Identify which cell holds the provided text, then report its [x, y] central coordinate. 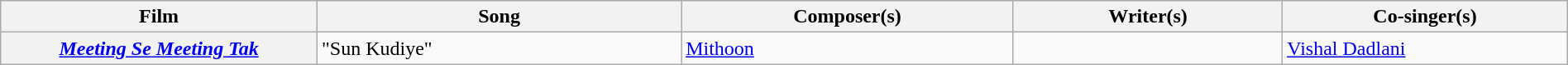
"Sun Kudiye" [499, 48]
Meeting Se Meeting Tak [159, 48]
Song [499, 17]
Film [159, 17]
Mithoon [848, 48]
Vishal Dadlani [1425, 48]
Writer(s) [1148, 17]
Composer(s) [848, 17]
Co-singer(s) [1425, 17]
